Capture the cell that displays the provided text and extract its (x, y) central coordinate. 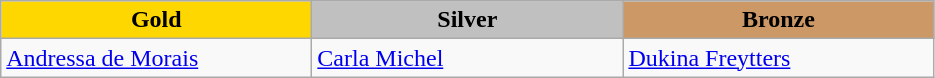
Gold (156, 20)
Bronze (778, 20)
Andressa de Morais (156, 58)
Dukina Freytters (778, 58)
Carla Michel (468, 58)
Silver (468, 20)
